Provide the [x, y] coordinate of the cell's center where the given text is located.  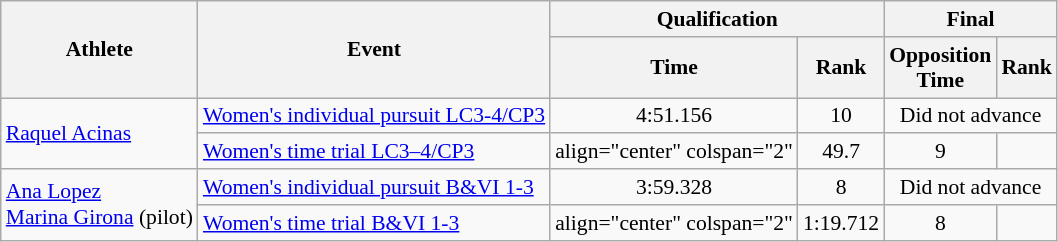
Event [374, 50]
49.7 [841, 152]
Women's time trial B&VI 1-3 [374, 223]
Athlete [100, 50]
9 [940, 152]
3:59.328 [674, 187]
Women's individual pursuit B&VI 1-3 [374, 187]
4:51.156 [674, 116]
Women's individual pursuit LC3-4/CP3 [374, 116]
10 [841, 116]
Final [970, 19]
Ana Lopez Marina Girona (pilot) [100, 204]
Raquel Acinas [100, 134]
Women's time trial LC3–4/CP3 [374, 152]
Time [674, 68]
Qualification [717, 19]
OppositionTime [940, 68]
1:19.712 [841, 223]
